Determine the (x, y) coordinate at the center of the cell enclosing the given text.  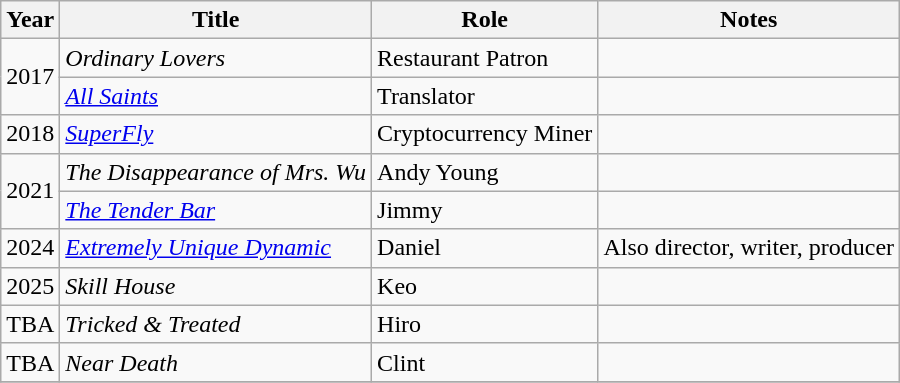
Jimmy (485, 210)
Restaurant Patron (485, 58)
Hiro (485, 324)
Near Death (216, 362)
Notes (749, 20)
2021 (30, 191)
Skill House (216, 286)
Cryptocurrency Miner (485, 134)
Andy Young (485, 172)
All Saints (216, 96)
Keo (485, 286)
Role (485, 20)
The Tender Bar (216, 210)
Also director, writer, producer (749, 248)
2018 (30, 134)
Tricked & Treated (216, 324)
2025 (30, 286)
Title (216, 20)
2024 (30, 248)
Clint (485, 362)
Daniel (485, 248)
Translator (485, 96)
The Disappearance of Mrs. Wu (216, 172)
SuperFly (216, 134)
Ordinary Lovers (216, 58)
Extremely Unique Dynamic (216, 248)
2017 (30, 77)
Year (30, 20)
